Extract the [X, Y] coordinate from the center of the cell holding the provided text.  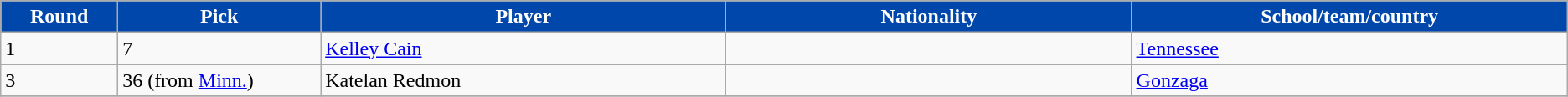
3 [59, 80]
Round [59, 17]
Katelan Redmon [524, 80]
36 (from Minn.) [219, 80]
Kelley Cain [524, 48]
Player [524, 17]
1 [59, 48]
7 [219, 48]
School/team/country [1349, 17]
Nationality [929, 17]
Gonzaga [1349, 80]
Tennessee [1349, 48]
Pick [219, 17]
